Pinpoint the cell where the given text exists, returning its [X, Y] midpoint coordinate. 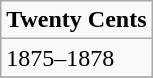
1875–1878 [76, 58]
Twenty Cents [76, 20]
